Search for the cell housing the specified text and yield its (x, y) center coordinate. 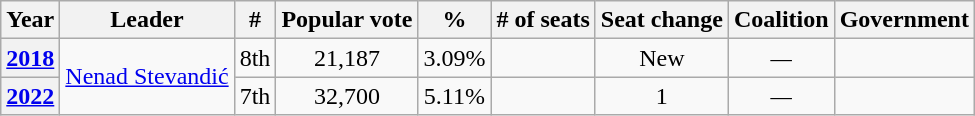
Popular vote (347, 20)
Coalition (781, 20)
1 (662, 96)
2018 (30, 58)
# (255, 20)
# of seats (543, 20)
5.11% (454, 96)
Government (904, 20)
Seat change (662, 20)
2022 (30, 96)
21,187 (347, 58)
Leader (147, 20)
Year (30, 20)
New (662, 58)
% (454, 20)
3.09% (454, 58)
7th (255, 96)
8th (255, 58)
Nenad Stevandić (147, 77)
32,700 (347, 96)
